Pinpoint the cell where the given text exists, returning its (X, Y) midpoint coordinate. 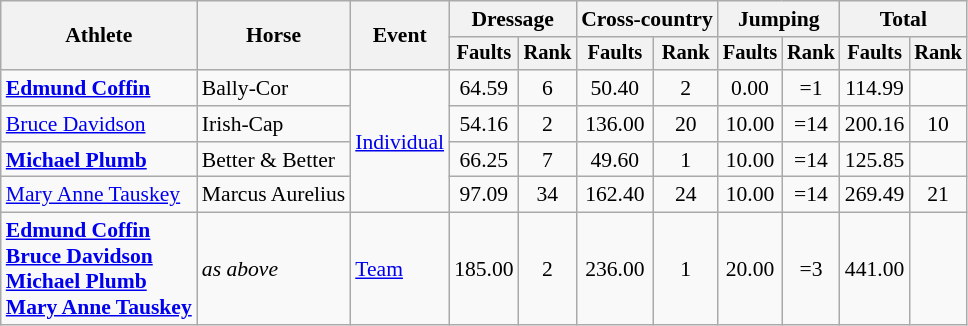
=3 (811, 269)
7 (548, 160)
269.49 (874, 195)
10 (938, 124)
=1 (811, 88)
125.85 (874, 160)
64.59 (484, 88)
441.00 (874, 269)
Better & Better (274, 160)
21 (938, 195)
20.00 (750, 269)
Edmund Coffin (99, 88)
Team (400, 269)
Dressage (512, 19)
49.60 (614, 160)
0.00 (750, 88)
Mary Anne Tauskey (99, 195)
Marcus Aurelius (274, 195)
50.40 (614, 88)
66.25 (484, 160)
6 (548, 88)
Horse (274, 36)
Bally-Cor (274, 88)
97.09 (484, 195)
162.40 (614, 195)
Jumping (779, 19)
54.16 (484, 124)
Individual (400, 141)
34 (548, 195)
Michael Plumb (99, 160)
200.16 (874, 124)
as above (274, 269)
236.00 (614, 269)
20 (686, 124)
Event (400, 36)
Edmund CoffinBruce DavidsonMichael PlumbMary Anne Tauskey (99, 269)
Total (904, 19)
114.99 (874, 88)
Bruce Davidson (99, 124)
185.00 (484, 269)
24 (686, 195)
Athlete (99, 36)
Irish-Cap (274, 124)
136.00 (614, 124)
Cross-country (647, 19)
